From the cell containing the given text, extract its center point as [X, Y] coordinate. 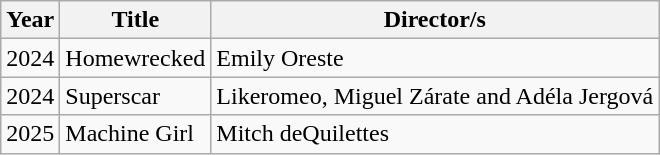
Year [30, 20]
Machine Girl [136, 134]
Director/s [435, 20]
Mitch deQuilettes [435, 134]
Title [136, 20]
Emily Oreste [435, 58]
2025 [30, 134]
Homewrecked [136, 58]
Superscar [136, 96]
Likeromeo, Miguel Zárate and Adéla Jergová [435, 96]
